Search for the cell housing the specified text and yield its [X, Y] center coordinate. 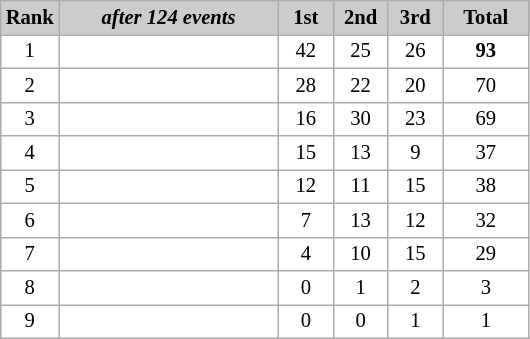
29 [486, 254]
after 124 events [169, 17]
22 [360, 85]
37 [486, 153]
16 [306, 119]
30 [360, 119]
42 [306, 51]
25 [360, 51]
2nd [360, 17]
69 [486, 119]
32 [486, 220]
11 [360, 186]
3rd [416, 17]
26 [416, 51]
Total [486, 17]
8 [30, 287]
5 [30, 186]
70 [486, 85]
93 [486, 51]
20 [416, 85]
28 [306, 85]
6 [30, 220]
1st [306, 17]
Rank [30, 17]
23 [416, 119]
10 [360, 254]
38 [486, 186]
